Search for the cell housing the specified text and yield its [x, y] center coordinate. 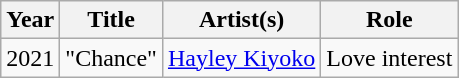
Love interest [390, 58]
Role [390, 20]
2021 [30, 58]
Hayley Kiyoko [241, 58]
Year [30, 20]
"Chance" [112, 58]
Artist(s) [241, 20]
Title [112, 20]
